Determine the (x, y) coordinate at the center of the cell enclosing the given text.  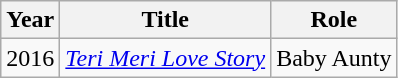
Baby Aunty (334, 58)
Title (166, 20)
Teri Meri Love Story (166, 58)
Role (334, 20)
Year (30, 20)
2016 (30, 58)
